Locate the cell with the specified text and output its (X, Y) center coordinate. 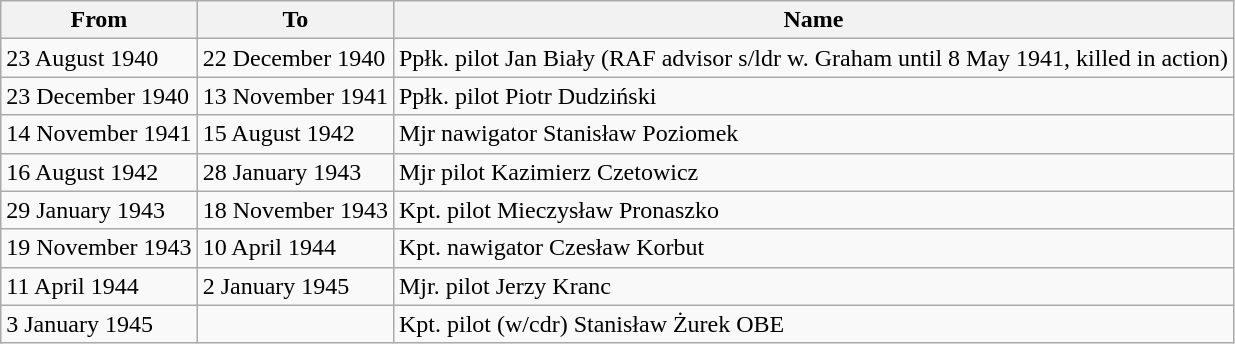
18 November 1943 (295, 210)
13 November 1941 (295, 96)
Kpt. pilot (w/cdr) Stanisław Żurek OBE (813, 324)
11 April 1944 (99, 286)
10 April 1944 (295, 248)
Ppłk. pilot Piotr Dudziński (813, 96)
Name (813, 20)
Mjr nawigator Stanisław Poziomek (813, 134)
From (99, 20)
15 August 1942 (295, 134)
29 January 1943 (99, 210)
22 December 1940 (295, 58)
Kpt. pilot Mieczysław Pronaszko (813, 210)
Ppłk. pilot Jan Biały (RAF advisor s/ldr w. Graham until 8 May 1941, killed in action) (813, 58)
To (295, 20)
23 December 1940 (99, 96)
Mjr. pilot Jerzy Kranc (813, 286)
14 November 1941 (99, 134)
Kpt. nawigator Czesław Korbut (813, 248)
28 January 1943 (295, 172)
16 August 1942 (99, 172)
19 November 1943 (99, 248)
2 January 1945 (295, 286)
23 August 1940 (99, 58)
3 January 1945 (99, 324)
Mjr pilot Kazimierz Czetowicz (813, 172)
